Output the [X, Y] coordinate of the center of the cell containing the given text.  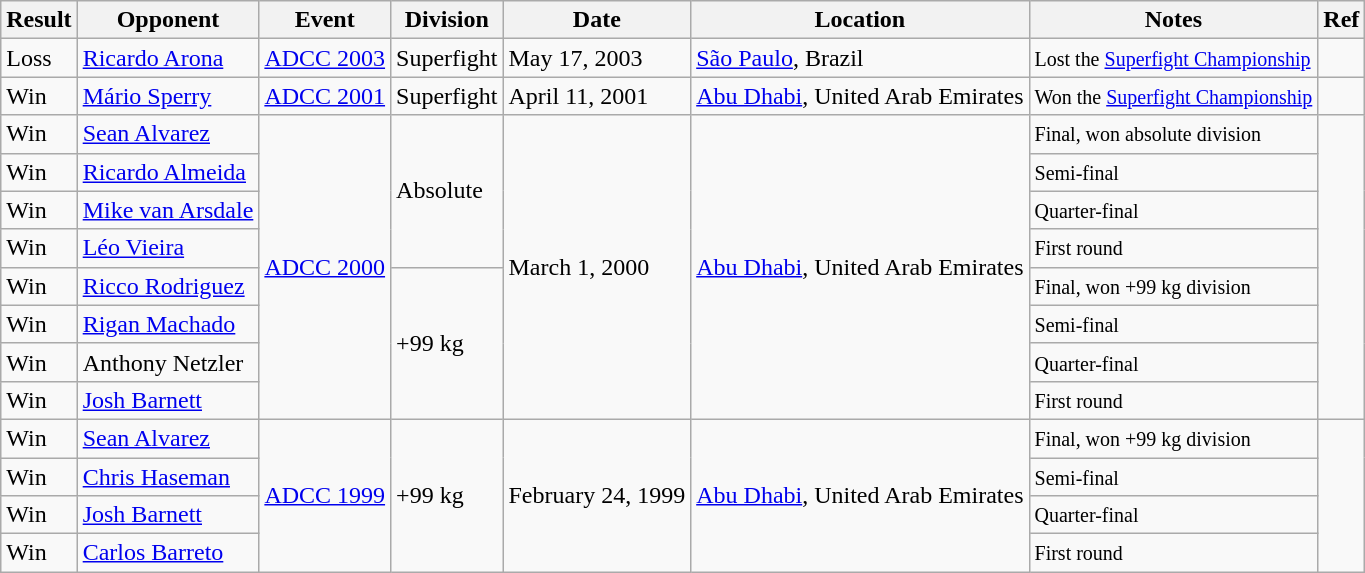
ADCC 2003 [325, 58]
Ref [1342, 20]
Date [597, 20]
ADCC 2001 [325, 96]
Carlos Barreto [168, 553]
Location [860, 20]
February 24, 1999 [597, 495]
ADCC 2000 [325, 267]
São Paulo, Brazil [860, 58]
Notes [1174, 20]
Anthony Netzler [168, 362]
Absolute [447, 191]
Result [39, 20]
April 11, 2001 [597, 96]
March 1, 2000 [597, 267]
Opponent [168, 20]
Ricco Rodriguez [168, 286]
May 17, 2003 [597, 58]
Chris Haseman [168, 477]
Mário Sperry [168, 96]
Loss [39, 58]
Event [325, 20]
Ricardo Arona [168, 58]
Lost the Superfight Championship [1174, 58]
ADCC 1999 [325, 495]
Final, won absolute division [1174, 134]
Léo Vieira [168, 248]
Won the Superfight Championship [1174, 96]
Division [447, 20]
Rigan Machado [168, 324]
Mike van Arsdale [168, 210]
Ricardo Almeida [168, 172]
